Capture the cell that displays the provided text and extract its (x, y) central coordinate. 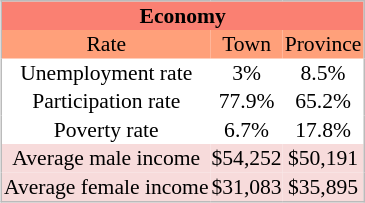
$54,252 (246, 158)
$50,191 (323, 158)
6.7% (246, 130)
77.9% (246, 101)
Participation rate (106, 101)
65.2% (323, 101)
$35,895 (323, 186)
Unemployment rate (106, 72)
3% (246, 72)
Average female income (106, 186)
Average male income (106, 158)
Poverty rate (106, 130)
8.5% (323, 72)
Province (323, 44)
Economy (183, 16)
Town (246, 44)
$31,083 (246, 186)
17.8% (323, 130)
Rate (106, 44)
